Determine the (X, Y) coordinate at the center of the cell enclosing the given text.  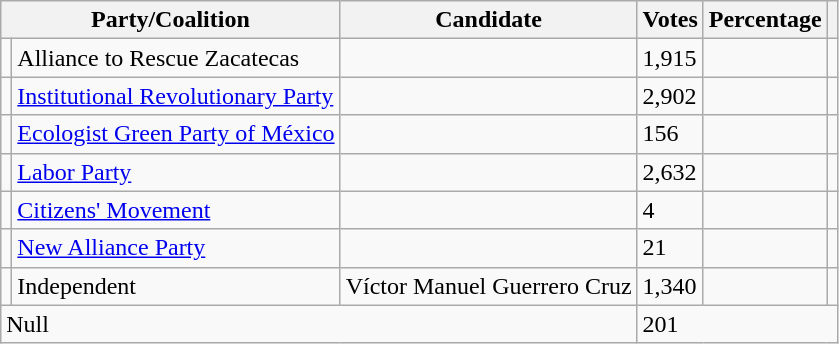
4 (670, 210)
Víctor Manuel Guerrero Cruz (488, 286)
1,340 (670, 286)
Institutional Revolutionary Party (176, 96)
Percentage (765, 20)
1,915 (670, 58)
201 (738, 324)
Independent (176, 286)
156 (670, 134)
Null (319, 324)
21 (670, 248)
Party/Coalition (170, 20)
Votes (670, 20)
Ecologist Green Party of México (176, 134)
Alliance to Rescue Zacatecas (176, 58)
2,632 (670, 172)
Labor Party (176, 172)
Candidate (488, 20)
2,902 (670, 96)
New Alliance Party (176, 248)
Citizens' Movement (176, 210)
